Return (x, y) of the center of cell containing provided text 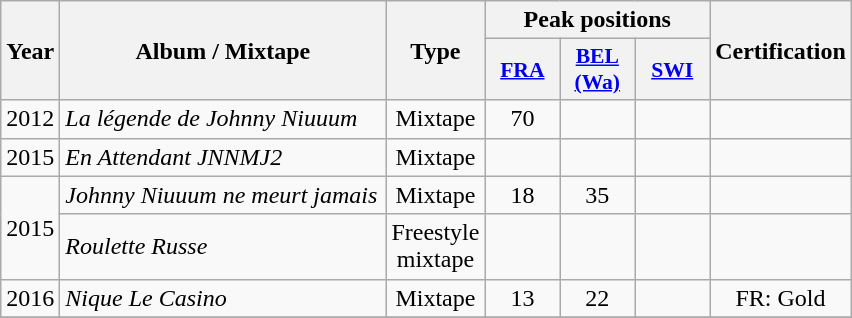
18 (522, 195)
Nique Le Casino (223, 298)
Year (30, 50)
BEL (Wa) (598, 70)
Freestyle mixtape (436, 246)
2016 (30, 298)
FR: Gold (781, 298)
35 (598, 195)
Type (436, 50)
Johnny Niuuum ne meurt jamais (223, 195)
70 (522, 119)
Album / Mixtape (223, 50)
13 (522, 298)
En Attendant JNNMJ2 (223, 157)
Roulette Russe (223, 246)
22 (598, 298)
La légende de Johnny Niuuum (223, 119)
FRA (522, 70)
Certification (781, 50)
2012 (30, 119)
SWI (672, 70)
Peak positions (598, 20)
